For the text-containing cell, return its midpoint in [X, Y] coordinate format. 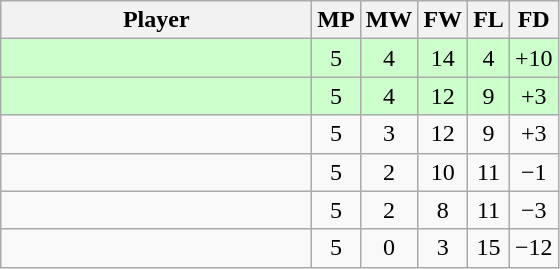
−1 [534, 172]
−12 [534, 248]
FD [534, 20]
FW [443, 20]
14 [443, 58]
Player [156, 20]
10 [443, 172]
15 [489, 248]
+10 [534, 58]
MW [389, 20]
−3 [534, 210]
8 [443, 210]
0 [389, 248]
MP [336, 20]
FL [489, 20]
